For the text-containing cell, return its midpoint in [x, y] coordinate format. 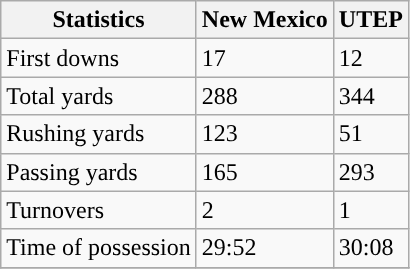
2 [264, 210]
293 [370, 172]
Turnovers [99, 210]
New Mexico [264, 20]
1 [370, 210]
Rushing yards [99, 134]
17 [264, 58]
344 [370, 96]
51 [370, 134]
123 [264, 134]
First downs [99, 58]
Time of possession [99, 248]
UTEP [370, 20]
165 [264, 172]
29:52 [264, 248]
12 [370, 58]
30:08 [370, 248]
Total yards [99, 96]
Passing yards [99, 172]
288 [264, 96]
Statistics [99, 20]
